Search for the cell housing the specified text and yield its [x, y] center coordinate. 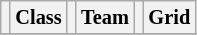
Grid [169, 17]
Class [38, 17]
Team [105, 17]
